Scan for the cell matching the given text and deliver its [X, Y] coordinate at center. 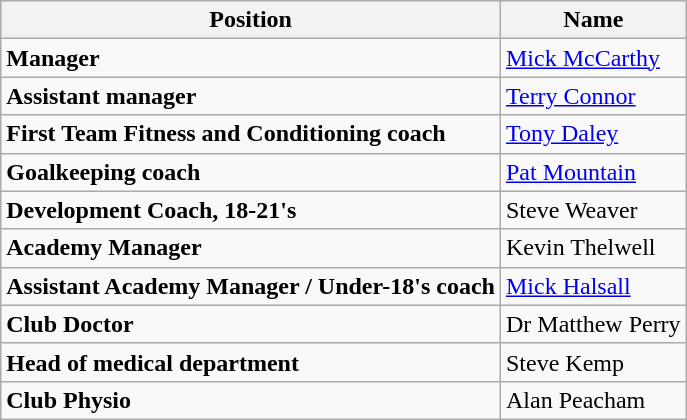
Head of medical department [251, 362]
Position [251, 20]
Assistant Academy Manager / Under-18's coach [251, 286]
Club Physio [251, 400]
Mick McCarthy [593, 58]
Kevin Thelwell [593, 248]
Tony Daley [593, 134]
Club Doctor [251, 324]
Development Coach, 18-21's [251, 210]
Steve Weaver [593, 210]
Dr Matthew Perry [593, 324]
Steve Kemp [593, 362]
Name [593, 20]
Manager [251, 58]
First Team Fitness and Conditioning coach [251, 134]
Pat Mountain [593, 172]
Assistant manager [251, 96]
Mick Halsall [593, 286]
Alan Peacham [593, 400]
Terry Connor [593, 96]
Goalkeeping coach [251, 172]
Academy Manager [251, 248]
